Provide the (x, y) coordinate of the cell's center where the given text is located.  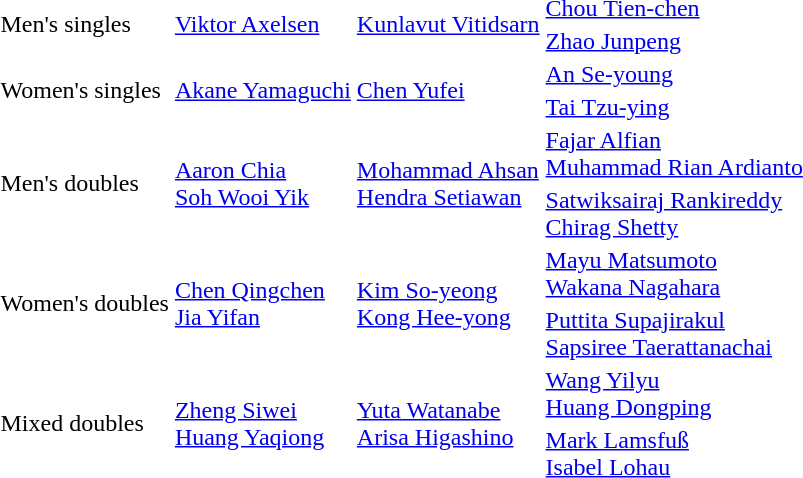
Aaron Chia Soh Wooi Yik (262, 184)
Akane Yamaguchi (262, 90)
Kim So-yeong Kong Hee-yong (448, 304)
Chen Yufei (448, 90)
Mohammad Ahsan Hendra Setiawan (448, 184)
Chen Qingchen Jia Yifan (262, 304)
